Locate the cell with the specified text and output its [X, Y] center coordinate. 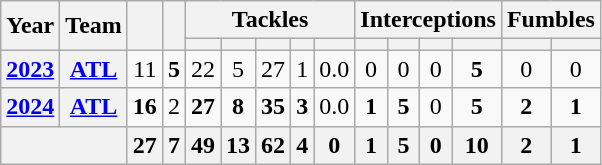
Fumbles [550, 20]
10 [476, 145]
Interceptions [428, 20]
62 [274, 145]
Year [30, 26]
13 [238, 145]
3 [302, 107]
2024 [30, 107]
2023 [30, 69]
11 [144, 69]
4 [302, 145]
49 [202, 145]
7 [174, 145]
16 [144, 107]
22 [202, 69]
Team [94, 26]
Tackles [270, 20]
35 [274, 107]
8 [238, 107]
